Search for the cell housing the specified text and yield its (x, y) center coordinate. 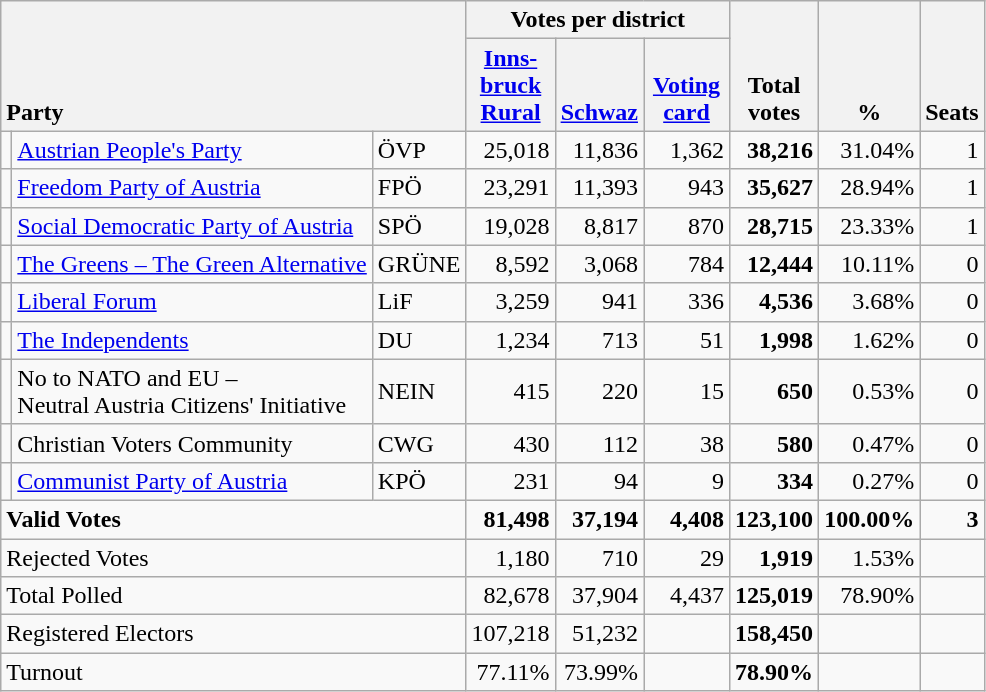
336 (687, 302)
Valid Votes (234, 519)
Votingcard (687, 85)
25,018 (510, 150)
28.94% (870, 188)
LiF (419, 302)
The Independents (192, 340)
81,498 (510, 519)
784 (687, 264)
11,836 (599, 150)
1,180 (510, 557)
0.47% (870, 443)
870 (687, 226)
Party (234, 66)
No to NATO and EU –Neutral Austria Citizens' Initiative (192, 392)
8,592 (510, 264)
Votes per district (598, 20)
38 (687, 443)
1.53% (870, 557)
51 (687, 340)
943 (687, 188)
28,715 (774, 226)
3,259 (510, 302)
107,218 (510, 634)
3 (952, 519)
4,437 (687, 596)
Totalvotes (774, 66)
% (870, 66)
3.68% (870, 302)
112 (599, 443)
4,408 (687, 519)
31.04% (870, 150)
220 (599, 392)
650 (774, 392)
Seats (952, 66)
1,362 (687, 150)
NEIN (419, 392)
1,919 (774, 557)
77.11% (510, 672)
3,068 (599, 264)
FPÖ (419, 188)
DU (419, 340)
Austrian People's Party (192, 150)
941 (599, 302)
73.99% (599, 672)
12,444 (774, 264)
KPÖ (419, 481)
710 (599, 557)
1,998 (774, 340)
GRÜNE (419, 264)
11,393 (599, 188)
ÖVP (419, 150)
51,232 (599, 634)
82,678 (510, 596)
23.33% (870, 226)
94 (599, 481)
8,817 (599, 226)
The Greens – The Green Alternative (192, 264)
Christian Voters Community (192, 443)
0.53% (870, 392)
Registered Electors (234, 634)
1,234 (510, 340)
415 (510, 392)
10.11% (870, 264)
Freedom Party of Austria (192, 188)
29 (687, 557)
37,904 (599, 596)
334 (774, 481)
SPÖ (419, 226)
430 (510, 443)
Communist Party of Austria (192, 481)
Schwaz (599, 85)
123,100 (774, 519)
37,194 (599, 519)
Turnout (234, 672)
19,028 (510, 226)
Social Democratic Party of Austria (192, 226)
CWG (419, 443)
1.62% (870, 340)
Liberal Forum (192, 302)
9 (687, 481)
0.27% (870, 481)
100.00% (870, 519)
38,216 (774, 150)
Total Polled (234, 596)
713 (599, 340)
23,291 (510, 188)
231 (510, 481)
580 (774, 443)
35,627 (774, 188)
Inns-bruckRural (510, 85)
15 (687, 392)
Rejected Votes (234, 557)
125,019 (774, 596)
158,450 (774, 634)
4,536 (774, 302)
